Return [x, y] of the center of cell containing provided text 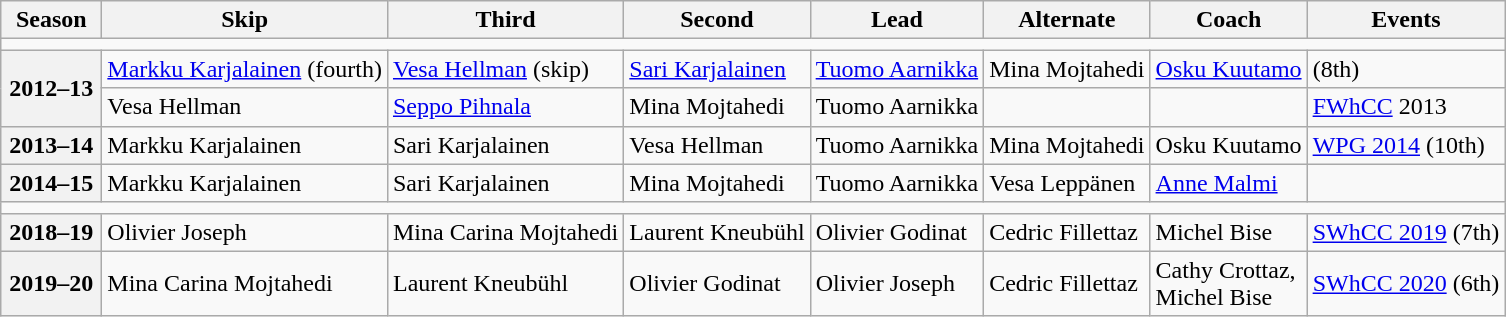
FWhCC 2013 [1406, 107]
2013–14 [52, 145]
Vesa Hellman (skip) [505, 69]
2012–13 [52, 88]
Markku Karjalainen (fourth) [245, 69]
Cathy Crottaz,Michel Bise [1228, 284]
Seppo Pihnala [505, 107]
Events [1406, 20]
Season [52, 20]
SWhCC 2019 (7th) [1406, 232]
2018–19 [52, 232]
Michel Bise [1228, 232]
Vesa Leppänen [1067, 183]
2019–20 [52, 284]
Skip [245, 20]
Second [717, 20]
Anne Malmi [1228, 183]
Coach [1228, 20]
SWhCC 2020 (6th) [1406, 284]
2014–15 [52, 183]
Third [505, 20]
(8th) [1406, 69]
WPG 2014 (10th) [1406, 145]
Alternate [1067, 20]
Lead [897, 20]
